Identify which cell holds the provided text, then report its (X, Y) central coordinate. 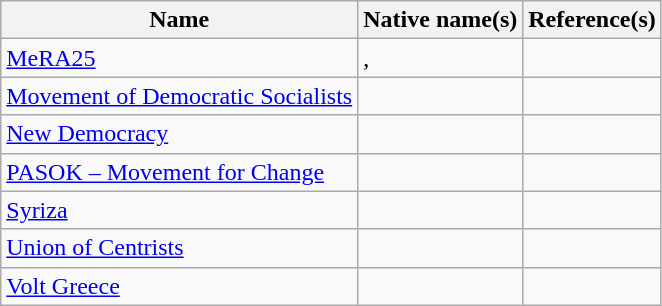
Name (180, 20)
Native name(s) (440, 20)
Reference(s) (592, 20)
New Democracy (180, 134)
Volt Greece (180, 286)
Union of Centrists (180, 248)
PASOK – Movement for Change (180, 172)
Movement of Democratic Socialists (180, 96)
Syriza (180, 210)
, (440, 58)
MeRA25 (180, 58)
